Output the [X, Y] coordinate of the center of the cell containing the given text.  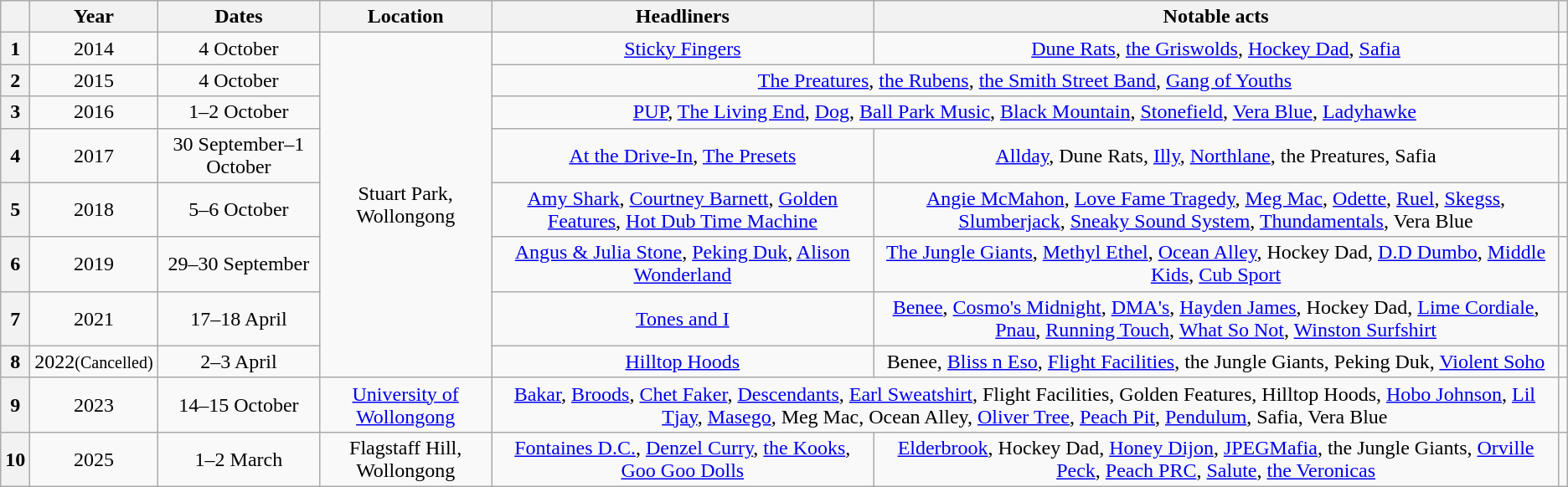
2019 [94, 264]
2021 [94, 318]
4 [15, 156]
Headliners [683, 17]
Notable acts [1216, 17]
1 [15, 49]
1–2 October [239, 112]
Stuart Park, Wollongong [405, 205]
6 [15, 264]
Flagstaff Hill, Wollongong [405, 459]
Tones and I [683, 318]
2017 [94, 156]
PUP, The Living End, Dog, Ball Park Music, Black Mountain, Stonefield, Vera Blue, Ladyhawke [1025, 112]
University of Wollongong [405, 405]
5 [15, 209]
2014 [94, 49]
2015 [94, 80]
Sticky Fingers [683, 49]
9 [15, 405]
5–6 October [239, 209]
2–3 April [239, 361]
14–15 October [239, 405]
Dates [239, 17]
The Jungle Giants, Methyl Ethel, Ocean Alley, Hockey Dad, D.D Dumbo, Middle Kids, Cub Sport [1216, 264]
8 [15, 361]
Year [94, 17]
Fontaines D.C., Denzel Curry, the Kooks, Goo Goo Dolls [683, 459]
17–18 April [239, 318]
Angus & Julia Stone, Peking Duk, Alison Wonderland [683, 264]
2023 [94, 405]
30 September–1 October [239, 156]
At the Drive-In, The Presets [683, 156]
Elderbrook, Hockey Dad, Honey Dijon, JPEGMafia, the Jungle Giants, Orville Peck, Peach PRC, Salute, the Veronicas [1216, 459]
2022(Cancelled) [94, 361]
Dune Rats, the Griswolds, Hockey Dad, Safia [1216, 49]
10 [15, 459]
29–30 September [239, 264]
2 [15, 80]
2018 [94, 209]
Benee, Cosmo's Midnight, DMA's, Hayden James, Hockey Dad, Lime Cordiale, Pnau, Running Touch, What So Not, Winston Surfshirt [1216, 318]
Hilltop Hoods [683, 361]
Allday, Dune Rats, Illy, Northlane, the Preatures, Safia [1216, 156]
2016 [94, 112]
3 [15, 112]
2025 [94, 459]
1–2 March [239, 459]
The Preatures, the Rubens, the Smith Street Band, Gang of Youths [1025, 80]
Benee, Bliss n Eso, Flight Facilities, the Jungle Giants, Peking Duk, Violent Soho [1216, 361]
Location [405, 17]
Amy Shark, Courtney Barnett, Golden Features, Hot Dub Time Machine [683, 209]
Angie McMahon, Love Fame Tragedy, Meg Mac, Odette, Ruel, Skegss, Slumberjack, Sneaky Sound System, Thundamentals, Vera Blue [1216, 209]
7 [15, 318]
